Extract the (X, Y) coordinate from the center of the cell holding the provided text.  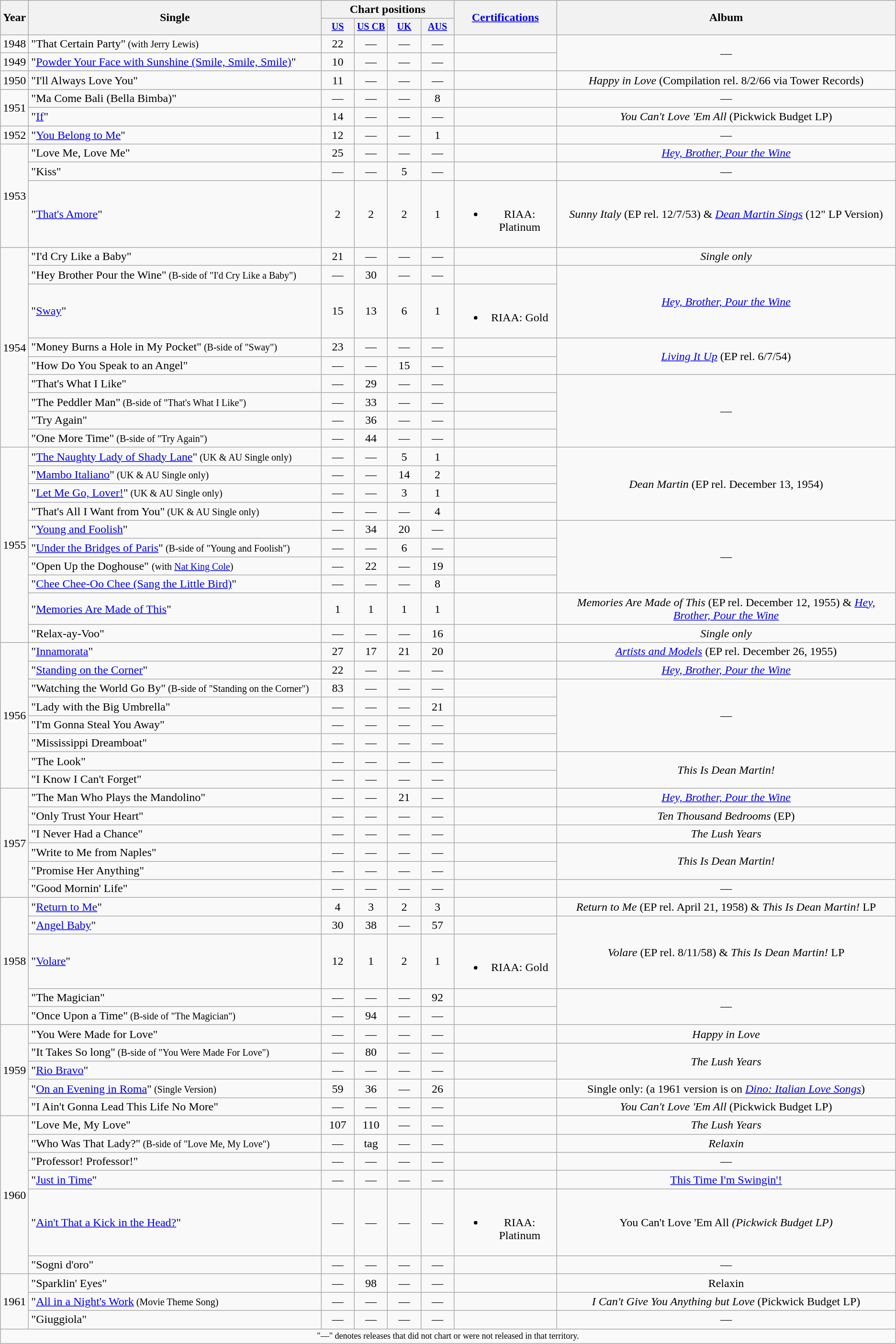
Ten Thousand Bedrooms (EP) (726, 816)
"The Magician" (175, 997)
"Kiss" (175, 171)
Artists and Models (EP rel. December 26, 1955) (726, 652)
"Chee Chee-Oo Chee (Sang the Little Bird)" (175, 584)
"The Peddler Man" (B-side of "That's What I Like") (175, 402)
26 (437, 1088)
"Memories Are Made of This" (175, 609)
"Just in Time" (175, 1180)
Year (14, 18)
Return to Me (EP rel. April 21, 1958) & This Is Dean Martin! LP (726, 907)
"Ain't That a Kick in the Head?" (175, 1222)
34 (370, 530)
"Who Was That Lady?" (B-side of "Love Me, My Love") (175, 1143)
27 (338, 652)
"That's What I Like" (175, 384)
"I'm Gonna Steal You Away" (175, 724)
94 (370, 1016)
"Volare" (175, 961)
"Sway" (175, 311)
"I Know I Can't Forget" (175, 779)
"On an Evening in Roma" (Single Version) (175, 1088)
83 (338, 688)
"Only Trust Your Heart" (175, 816)
19 (437, 566)
Living It Up (EP rel. 6/7/54) (726, 356)
1951 (14, 107)
"You Belong to Me" (175, 135)
"Professor! Professor!" (175, 1162)
1955 (14, 545)
13 (370, 311)
110 (370, 1125)
I Can't Give You Anything but Love (Pickwick Budget LP) (726, 1301)
"I Ain't Gonna Lead This Life No More" (175, 1107)
"Love Me, My Love" (175, 1125)
"The Man Who Plays the Mandolino" (175, 798)
"How Do You Speak to an Angel" (175, 365)
"I'll Always Love You" (175, 80)
1953 (14, 196)
23 (338, 347)
"Powder Your Face with Sunshine (Smile, Smile, Smile)" (175, 62)
Single (175, 18)
"You Were Made for Love" (175, 1034)
1952 (14, 135)
US CB (370, 27)
1948 (14, 44)
Volare (EP rel. 8/11/58) & This Is Dean Martin! LP (726, 952)
AUS (437, 27)
"Once Upon a Time" (B-side of "The Magician") (175, 1016)
Memories Are Made of This (EP rel. December 12, 1955) & Hey, Brother, Pour the Wine (726, 609)
"Mississippi Dreamboat" (175, 743)
17 (370, 652)
1958 (14, 961)
"Sogni d'oro" (175, 1265)
107 (338, 1125)
"All in a Night's Work (Movie Theme Song) (175, 1301)
"Money Burns a Hole in My Pocket" (B-side of "Sway") (175, 347)
Chart positions (388, 10)
"Sparklin' Eyes" (175, 1283)
Album (726, 18)
"That's Amore" (175, 214)
33 (370, 402)
Certifications (505, 18)
"Return to Me" (175, 907)
"Giuggiola" (175, 1320)
"Mambo Italiano" (UK & AU Single only) (175, 474)
"—" denotes releases that did not chart or were not released in that territory. (448, 1336)
57 (437, 925)
Dean Martin (EP rel. December 13, 1954) (726, 484)
"Innamorata" (175, 652)
This Time I'm Swingin'! (726, 1180)
"If" (175, 117)
"Watching the World Go By" (B-side of "Standing on the Corner") (175, 688)
"I Never Had a Chance" (175, 834)
"Good Mornin' Life" (175, 889)
Sunny Italy (EP rel. 12/7/53) & Dean Martin Sings (12" LP Version) (726, 214)
25 (338, 153)
"Write to Me from Naples" (175, 852)
"I'd Cry Like a Baby" (175, 257)
44 (370, 438)
16 (437, 633)
"Angel Baby" (175, 925)
"The Naughty Lady of Shady Lane" (UK & AU Single only) (175, 456)
"Open Up the Doghouse" (with Nat King Cole) (175, 566)
1960 (14, 1195)
98 (370, 1283)
UK (404, 27)
"Hey Brother Pour the Wine" (B-side of "I'd Cry Like a Baby") (175, 275)
1949 (14, 62)
"Standing on the Corner" (175, 670)
"Love Me, Love Me" (175, 153)
"Ma Come Bali (Bella Bimba)" (175, 98)
"Lady with the Big Umbrella" (175, 706)
"Relax-ay-Voo" (175, 633)
80 (370, 1052)
"It Takes So long" (B-side of "You Were Made For Love") (175, 1052)
Happy in Love (726, 1034)
"One More Time" (B-side of "Try Again") (175, 438)
11 (338, 80)
"That Certain Party" (with Jerry Lewis) (175, 44)
"Young and Foolish" (175, 530)
tag (370, 1143)
"Rio Bravo" (175, 1070)
Single only: (a 1961 version is on Dino: Italian Love Songs) (726, 1088)
"Let Me Go, Lover!" (UK & AU Single only) (175, 493)
1959 (14, 1070)
59 (338, 1088)
US (338, 27)
"Under the Bridges of Paris" (B-side of "Young and Foolish") (175, 548)
29 (370, 384)
10 (338, 62)
1957 (14, 843)
1961 (14, 1301)
"That's All I Want from You" (UK & AU Single only) (175, 511)
Happy in Love (Compilation rel. 8/2/66 via Tower Records) (726, 80)
"Try Again" (175, 420)
"Promise Her Anything" (175, 870)
"The Look" (175, 761)
1954 (14, 348)
92 (437, 997)
38 (370, 925)
1950 (14, 80)
1956 (14, 715)
